Detect which cell encompasses the target text, then output its (x, y) center coordinate. 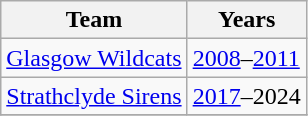
Strathclyde Sirens (94, 96)
Team (94, 20)
Years (246, 20)
2008–2011 (246, 58)
2017–2024 (246, 96)
Glasgow Wildcats (94, 58)
